Pinpoint the cell where the given text exists, returning its (X, Y) midpoint coordinate. 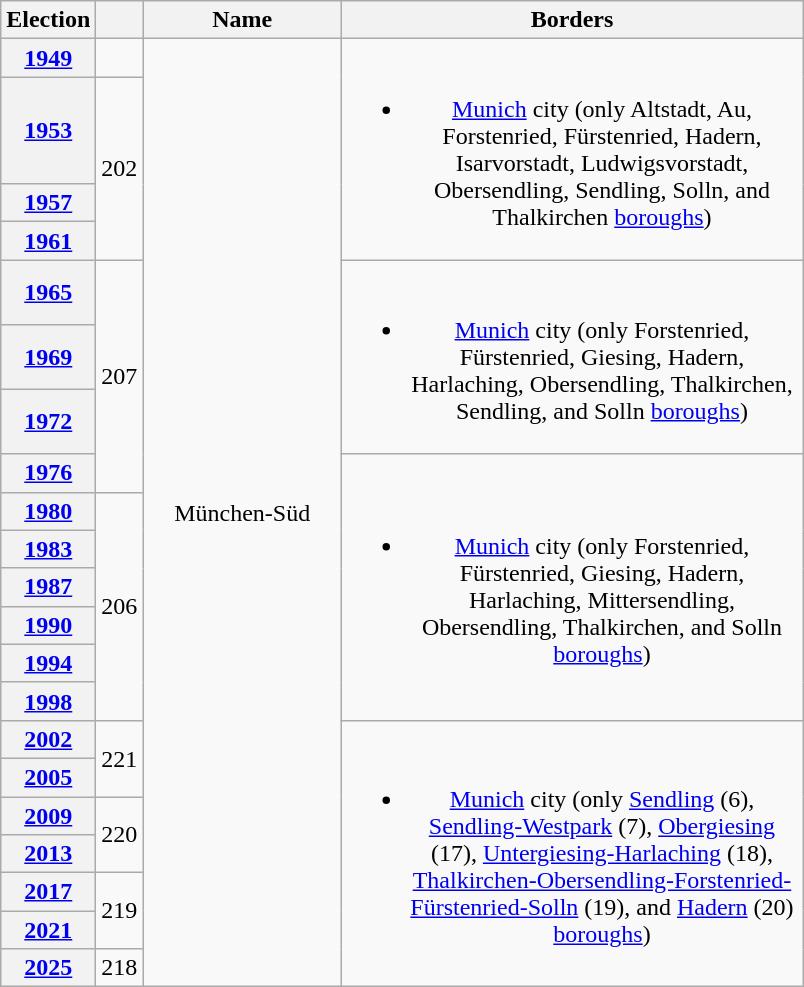
Munich city (only Forstenried, Fürstenried, Giesing, Hadern, Harlaching, Obersendling, Thalkirchen, Sendling, and Solln boroughs) (572, 357)
2009 (48, 815)
1998 (48, 701)
1983 (48, 549)
206 (120, 606)
1969 (48, 358)
1980 (48, 511)
2002 (48, 739)
1949 (48, 58)
1990 (48, 625)
1976 (48, 473)
1961 (48, 241)
202 (120, 168)
1987 (48, 587)
1972 (48, 422)
1957 (48, 203)
2017 (48, 892)
1965 (48, 292)
Munich city (only Forstenried, Fürstenried, Giesing, Hadern, Harlaching, Mittersendling, Obersendling, Thalkirchen, and Solln boroughs) (572, 587)
Election (48, 20)
2021 (48, 930)
2005 (48, 777)
München-Süd (242, 513)
220 (120, 834)
218 (120, 968)
2025 (48, 968)
2013 (48, 854)
207 (120, 376)
Borders (572, 20)
219 (120, 911)
Name (242, 20)
221 (120, 758)
1994 (48, 663)
1953 (48, 130)
